Detect which cell encompasses the target text, then output its (x, y) center coordinate. 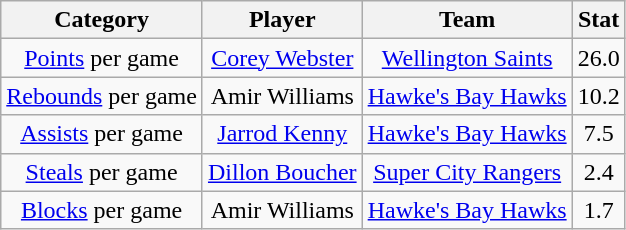
26.0 (598, 58)
Corey Webster (282, 58)
Dillon Boucher (282, 172)
10.2 (598, 96)
Rebounds per game (102, 96)
Jarrod Kenny (282, 134)
Super City Rangers (467, 172)
Player (282, 20)
7.5 (598, 134)
1.7 (598, 210)
Stat (598, 20)
2.4 (598, 172)
Points per game (102, 58)
Blocks per game (102, 210)
Steals per game (102, 172)
Category (102, 20)
Team (467, 20)
Assists per game (102, 134)
Wellington Saints (467, 58)
